For the text-containing cell, return its midpoint in [X, Y] coordinate format. 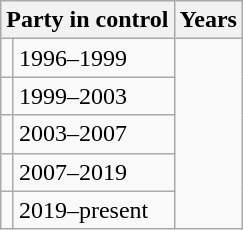
2003–2007 [94, 134]
2019–present [94, 210]
1999–2003 [94, 96]
Party in control [88, 20]
1996–1999 [94, 58]
Years [208, 20]
2007–2019 [94, 172]
